Return (x, y) of the center of cell containing provided text 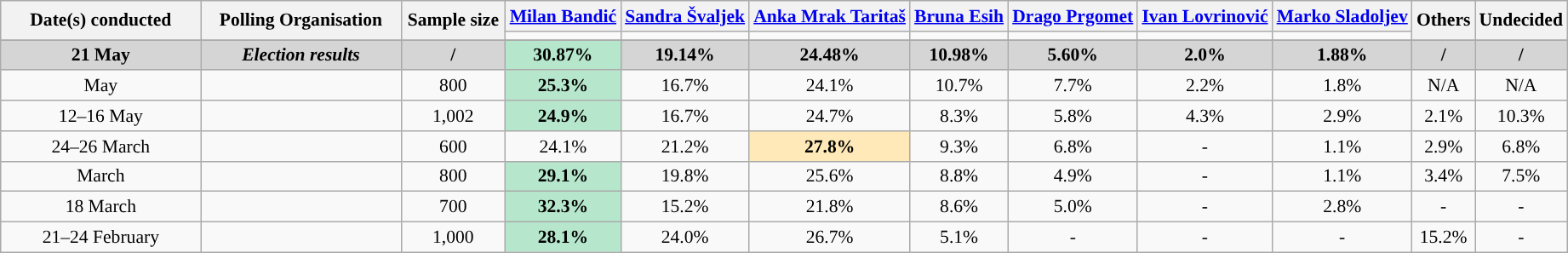
1,002 (453, 116)
25.3% (564, 86)
2.8% (1342, 207)
24.7% (829, 116)
24.48% (829, 55)
21.8% (829, 207)
May (100, 86)
21.2% (684, 147)
1.8% (1342, 86)
1.88% (1342, 55)
600 (453, 147)
18 March (100, 207)
27.8% (829, 147)
Polling Organisation (301, 20)
8.8% (959, 176)
9.3% (959, 147)
Sample size (453, 20)
12–16 May (100, 116)
10.98% (959, 55)
Drago Prgomet (1073, 16)
2.0% (1205, 55)
3.4% (1444, 176)
Ivan Lovrinović (1205, 16)
700 (453, 207)
8.3% (959, 116)
Marko Sladoljev (1342, 16)
4.3% (1205, 116)
26.7% (829, 238)
30.87% (564, 55)
5.8% (1073, 116)
7.5% (1520, 176)
Date(s) conducted (100, 20)
24.9% (564, 116)
5.60% (1073, 55)
19.8% (684, 176)
Sandra Švaljek (684, 16)
29.1% (564, 176)
28.1% (564, 238)
2.2% (1205, 86)
24.0% (684, 238)
Undecided (1520, 20)
5.1% (959, 238)
8.6% (959, 207)
1,000 (453, 238)
32.3% (564, 207)
25.6% (829, 176)
24–26 March (100, 147)
Milan Bandić (564, 16)
Bruna Esih (959, 16)
19.14% (684, 55)
Anka Mrak Taritaš (829, 16)
Election results (301, 55)
7.7% (1073, 86)
10.7% (959, 86)
21–24 February (100, 238)
4.9% (1073, 176)
5.0% (1073, 207)
2.1% (1444, 116)
21 May (100, 55)
10.3% (1520, 116)
Others (1444, 20)
March (100, 176)
